Return the [X, Y] coordinate for the center point of the cell that contains the specified text.  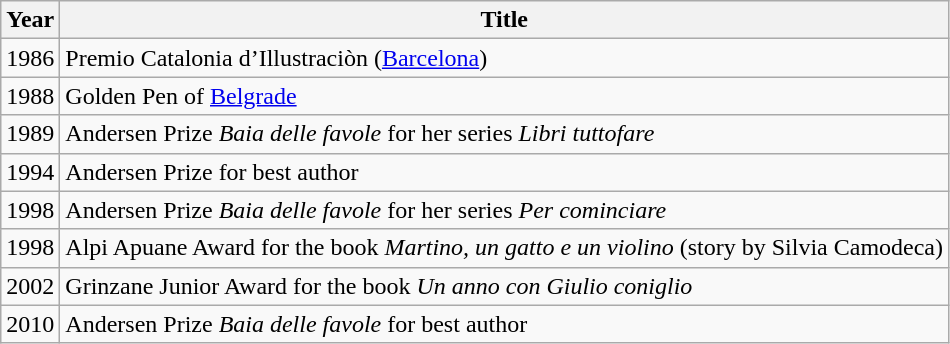
Andersen Prize Baia delle favole for best author [504, 324]
Alpi Apuane Award for the book Martino, un gatto e un violino (story by Silvia Camodeca) [504, 248]
Year [30, 20]
1986 [30, 58]
Andersen Prize for best author [504, 172]
Golden Pen of Belgrade [504, 96]
1994 [30, 172]
1989 [30, 134]
2010 [30, 324]
1988 [30, 96]
Andersen Prize Baia delle favole for her series Per cominciare [504, 210]
Andersen Prize Baia delle favole for her series Libri tuttofare [504, 134]
Grinzane Junior Award for the book Un anno con Giulio coniglio [504, 286]
Title [504, 20]
2002 [30, 286]
Premio Catalonia d’Illustraciòn (Barcelona) [504, 58]
